Scan for the cell matching the given text and deliver its [x, y] coordinate at center. 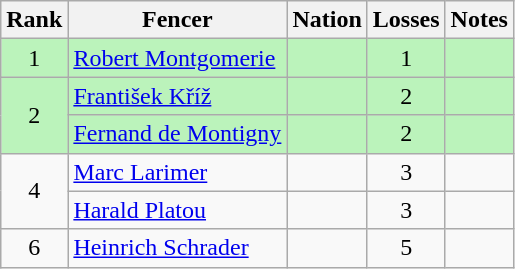
5 [406, 248]
Nation [327, 20]
6 [34, 248]
Rank [34, 20]
Marc Larimer [178, 172]
Fernand de Montigny [178, 134]
Notes [479, 20]
Losses [406, 20]
Heinrich Schrader [178, 248]
Harald Platou [178, 210]
František Kříž [178, 96]
Robert Montgomerie [178, 58]
4 [34, 191]
Fencer [178, 20]
